Scan for the cell matching the given text and deliver its [X, Y] coordinate at center. 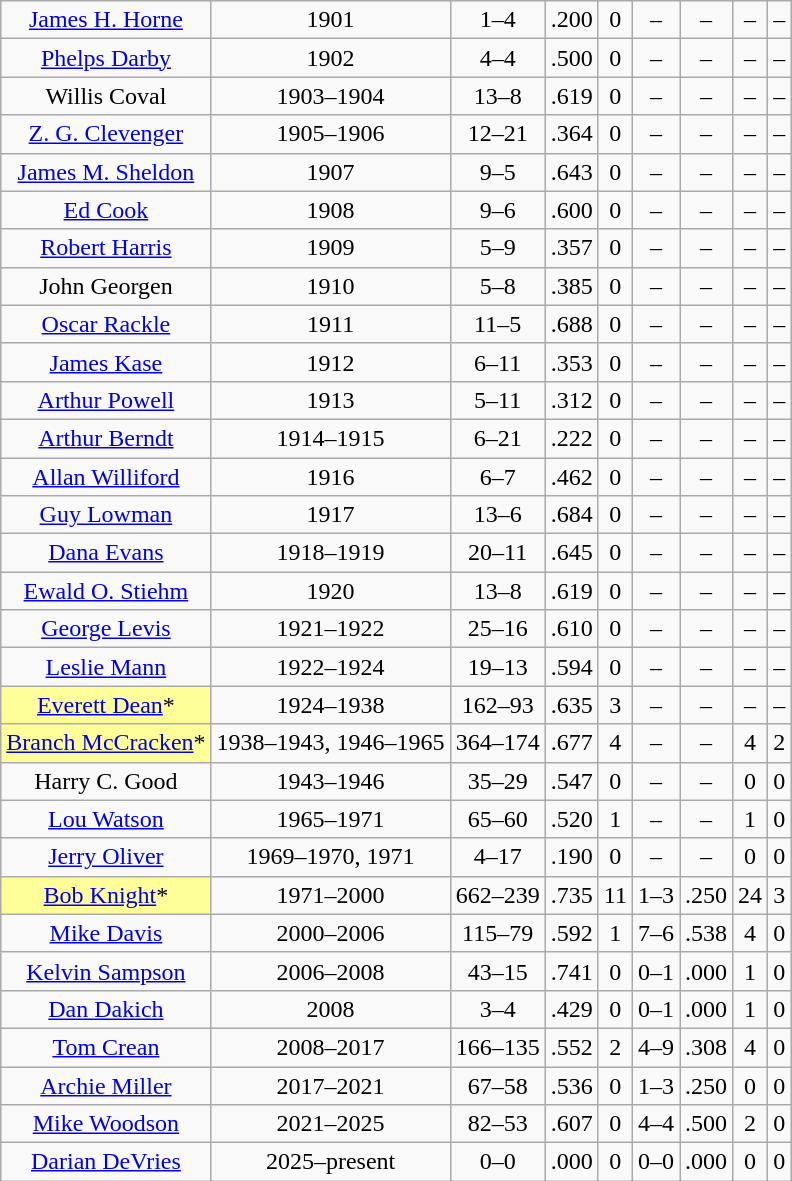
6–11 [498, 362]
166–135 [498, 1047]
Archie Miller [106, 1085]
5–8 [498, 286]
Bob Knight* [106, 895]
.635 [572, 705]
.607 [572, 1124]
35–29 [498, 781]
.735 [572, 895]
1916 [330, 477]
.677 [572, 743]
.592 [572, 933]
Ewald O. Stiehm [106, 591]
1909 [330, 248]
2006–2008 [330, 971]
Arthur Powell [106, 400]
67–58 [498, 1085]
.429 [572, 1009]
1903–1904 [330, 96]
364–174 [498, 743]
.643 [572, 172]
Mike Davis [106, 933]
115–79 [498, 933]
7–6 [656, 933]
Allan Williford [106, 477]
11–5 [498, 324]
.600 [572, 210]
1969–1970, 1971 [330, 857]
162–93 [498, 705]
.200 [572, 20]
Dana Evans [106, 553]
1–4 [498, 20]
Darian DeVries [106, 1162]
1971–2000 [330, 895]
1910 [330, 286]
662–239 [498, 895]
1901 [330, 20]
.312 [572, 400]
.547 [572, 781]
1918–1919 [330, 553]
Arthur Berndt [106, 438]
Tom Crean [106, 1047]
1914–1915 [330, 438]
25–16 [498, 629]
1943–1946 [330, 781]
Kelvin Sampson [106, 971]
2008–2017 [330, 1047]
.741 [572, 971]
1907 [330, 172]
.520 [572, 819]
Branch McCracken* [106, 743]
Lou Watson [106, 819]
11 [615, 895]
.684 [572, 515]
13–6 [498, 515]
1912 [330, 362]
Dan Dakich [106, 1009]
.190 [572, 857]
Z. G. Clevenger [106, 134]
1921–1922 [330, 629]
1965–1971 [330, 819]
.385 [572, 286]
.645 [572, 553]
.353 [572, 362]
.688 [572, 324]
1917 [330, 515]
Guy Lowman [106, 515]
James H. Horne [106, 20]
82–53 [498, 1124]
6–7 [498, 477]
.364 [572, 134]
2000–2006 [330, 933]
John Georgen [106, 286]
4–9 [656, 1047]
.610 [572, 629]
2017–2021 [330, 1085]
9–6 [498, 210]
Leslie Mann [106, 667]
.594 [572, 667]
1913 [330, 400]
Phelps Darby [106, 58]
1905–1906 [330, 134]
2008 [330, 1009]
1922–1924 [330, 667]
1920 [330, 591]
Jerry Oliver [106, 857]
9–5 [498, 172]
.462 [572, 477]
5–11 [498, 400]
Everett Dean* [106, 705]
Robert Harris [106, 248]
19–13 [498, 667]
2025–present [330, 1162]
George Levis [106, 629]
3–4 [498, 1009]
65–60 [498, 819]
43–15 [498, 971]
1908 [330, 210]
James M. Sheldon [106, 172]
1924–1938 [330, 705]
2021–2025 [330, 1124]
12–21 [498, 134]
24 [750, 895]
20–11 [498, 553]
.552 [572, 1047]
.357 [572, 248]
1902 [330, 58]
1938–1943, 1946–1965 [330, 743]
Willis Coval [106, 96]
Harry C. Good [106, 781]
5–9 [498, 248]
James Kase [106, 362]
1911 [330, 324]
.538 [706, 933]
.536 [572, 1085]
Mike Woodson [106, 1124]
4–17 [498, 857]
6–21 [498, 438]
.308 [706, 1047]
Oscar Rackle [106, 324]
.222 [572, 438]
Ed Cook [106, 210]
